Capture the cell that displays the provided text and extract its [x, y] central coordinate. 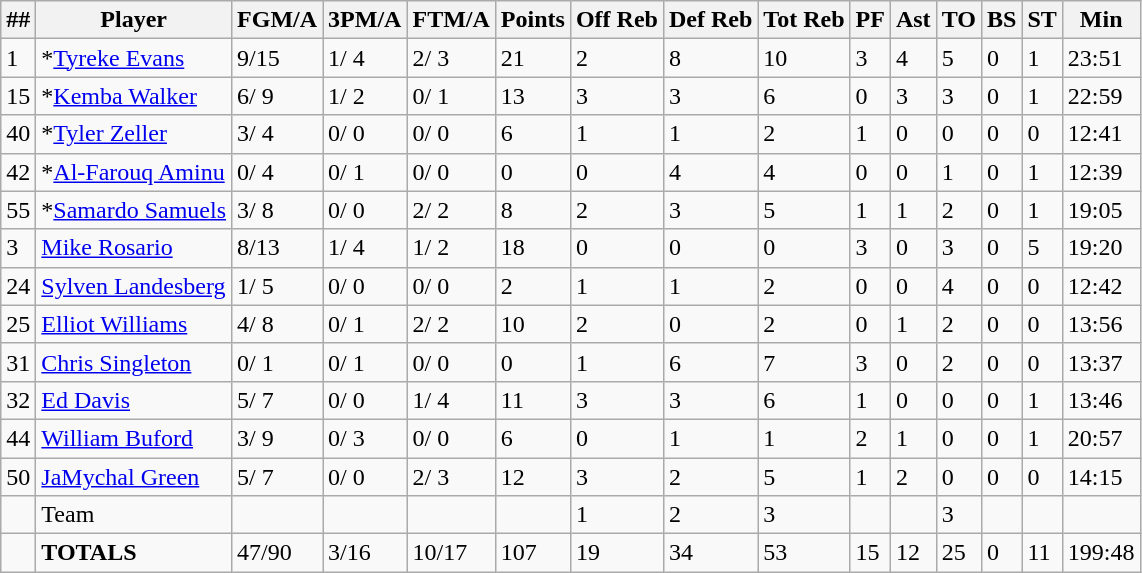
3/ 8 [278, 210]
## [18, 20]
1/ 5 [278, 286]
12:41 [1101, 134]
13:37 [1101, 362]
14:15 [1101, 477]
FGM/A [278, 20]
Points [532, 20]
42 [18, 172]
44 [18, 438]
3/ 9 [278, 438]
3/ 4 [278, 134]
0/ 3 [365, 438]
31 [18, 362]
Mike Rosario [134, 248]
Elliot Williams [134, 324]
3PM/A [365, 20]
TO [958, 20]
Ast [913, 20]
FTM/A [451, 20]
*Kemba Walker [134, 96]
6/ 9 [278, 96]
20:57 [1101, 438]
22:59 [1101, 96]
19:20 [1101, 248]
8/13 [278, 248]
Off Reb [616, 20]
9/15 [278, 58]
34 [710, 553]
19:05 [1101, 210]
Tot Reb [804, 20]
55 [18, 210]
Player [134, 20]
10/17 [451, 553]
TOTALS [134, 553]
18 [532, 248]
3/16 [365, 553]
53 [804, 553]
199:48 [1101, 553]
Team [134, 515]
PF [870, 20]
13 [532, 96]
23:51 [1101, 58]
William Buford [134, 438]
0/ 4 [278, 172]
7 [804, 362]
12:39 [1101, 172]
ST [1042, 20]
Sylven Landesberg [134, 286]
24 [18, 286]
Ed Davis [134, 400]
50 [18, 477]
107 [532, 553]
*Tyler Zeller [134, 134]
19 [616, 553]
*Al-Farouq Aminu [134, 172]
12:42 [1101, 286]
Def Reb [710, 20]
21 [532, 58]
Min [1101, 20]
13:46 [1101, 400]
BS [1001, 20]
*Tyreke Evans [134, 58]
40 [18, 134]
13:56 [1101, 324]
47/90 [278, 553]
JaMychal Green [134, 477]
Chris Singleton [134, 362]
*Samardo Samuels [134, 210]
4/ 8 [278, 324]
32 [18, 400]
